Return the (X, Y) coordinate for the center point of the cell that contains the specified text.  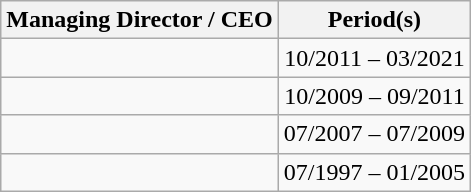
07/2007 – 07/2009 (374, 134)
Period(s) (374, 20)
10/2009 – 09/2011 (374, 96)
10/2011 – 03/2021 (374, 58)
Managing Director / CEO (140, 20)
07/1997 – 01/2005 (374, 172)
